For the text-containing cell, return its midpoint in [x, y] coordinate format. 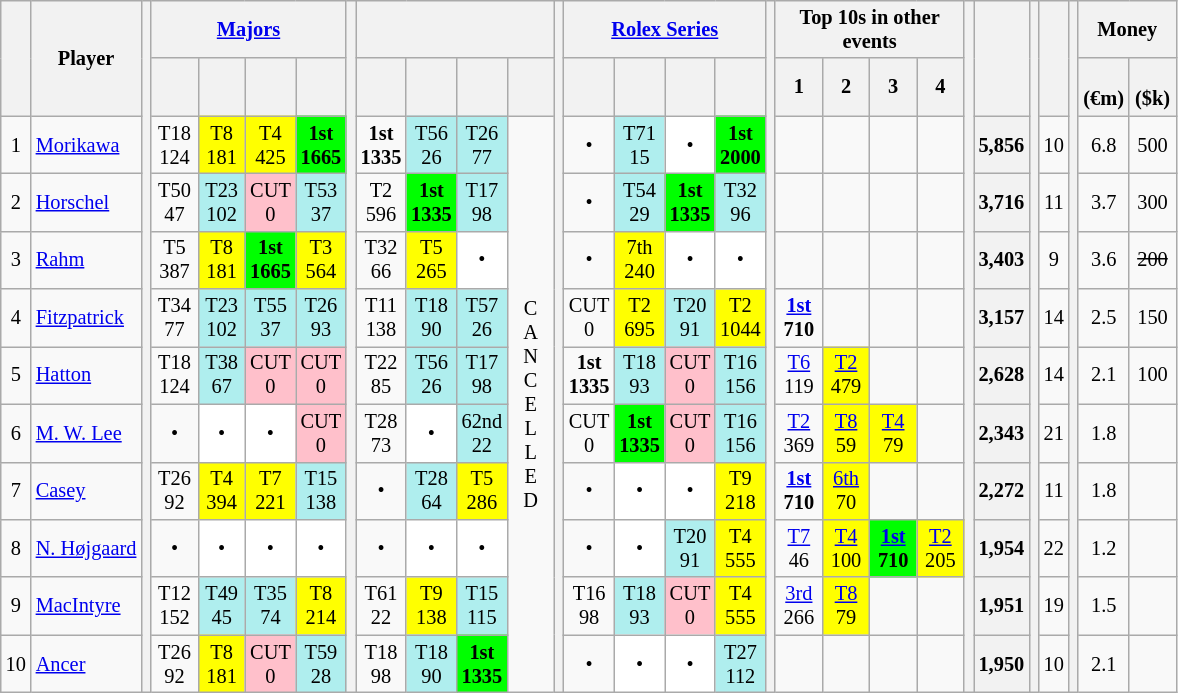
7th240 [639, 260]
T7221 [270, 491]
T15138 [321, 491]
CANCELLED [530, 404]
Rahm [86, 260]
T9218 [740, 491]
Fitzpatrick [86, 318]
T479 [894, 433]
T3477 [174, 318]
T3867 [222, 375]
T5265 [431, 260]
1,954 [1002, 548]
T2285 [381, 375]
22 [1054, 548]
T2677 [482, 145]
19 [1054, 606]
8 [16, 548]
150 [1152, 318]
3,716 [1002, 202]
(€m) [1103, 87]
Morikawa [86, 145]
3,157 [1002, 318]
T2205 [940, 548]
N. Højgaard [86, 548]
3rd266 [798, 606]
6.8 [1103, 145]
T6122 [381, 606]
300 [1152, 202]
T746 [798, 548]
5,856 [1002, 145]
T15115 [482, 606]
T4394 [222, 491]
MacIntyre [86, 606]
T2695 [639, 318]
T4100 [846, 548]
Ancer [86, 664]
1,951 [1002, 606]
3,403 [1002, 260]
T879 [846, 606]
T3574 [270, 606]
2,628 [1002, 375]
T5928 [321, 664]
7 [16, 491]
M. W. Lee [86, 433]
T3266 [381, 260]
1st2000 [740, 145]
Top 10s in other events [870, 29]
T2479 [846, 375]
200 [1152, 260]
T7115 [639, 145]
Player [86, 58]
T3296 [740, 202]
T4425 [270, 145]
62nd22 [482, 433]
T1698 [589, 606]
T5337 [321, 202]
T2596 [381, 202]
3.7 [1103, 202]
Rolex Series [665, 29]
500 [1152, 145]
Money [1127, 29]
T6119 [798, 375]
5 [16, 375]
T5047 [174, 202]
2,272 [1002, 491]
T27112 [740, 664]
6 [16, 433]
1,950 [1002, 664]
T2369 [798, 433]
2,343 [1002, 433]
T859 [846, 433]
T21044 [740, 318]
T3564 [321, 260]
T1898 [381, 664]
Majors [248, 29]
3.6 [1103, 260]
T5286 [482, 491]
T4945 [222, 606]
($k) [1152, 87]
T5726 [482, 318]
1.5 [1103, 606]
Casey [86, 491]
21 [1054, 433]
T2693 [321, 318]
T5537 [270, 318]
T12152 [174, 606]
T2873 [381, 433]
100 [1152, 375]
1.2 [1103, 548]
T11138 [381, 318]
T9138 [431, 606]
Hatton [86, 375]
6th70 [846, 491]
Horschel [86, 202]
T8214 [321, 606]
T2864 [431, 491]
2.5 [1103, 318]
T5429 [639, 202]
T5387 [174, 260]
